Detect which cell encompasses the target text, then output its [x, y] center coordinate. 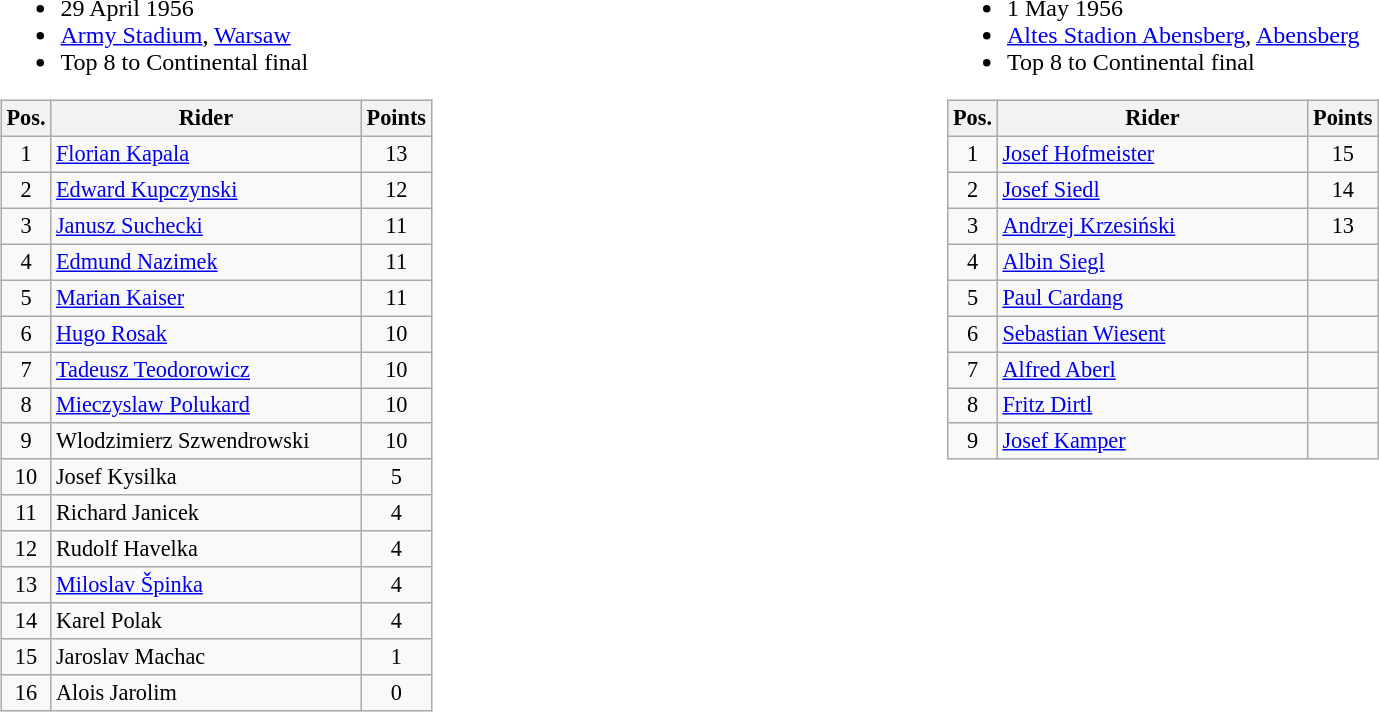
Josef Hofmeister [1152, 154]
Edward Kupczynski [206, 190]
Rudolf Havelka [206, 549]
Hugo Rosak [206, 334]
Paul Cardang [1152, 298]
Richard Janicek [206, 513]
Miloslav Špinka [206, 585]
Josef Kamper [1152, 441]
Fritz Dirtl [1152, 406]
Alfred Aberl [1152, 370]
16 [26, 693]
Sebastian Wiesent [1152, 334]
Andrzej Krzesiński [1152, 226]
Karel Polak [206, 621]
Albin Siegl [1152, 262]
Edmund Nazimek [206, 262]
Janusz Suchecki [206, 226]
Josef Siedl [1152, 190]
Alois Jarolim [206, 693]
Josef Kysilka [206, 477]
Tadeusz Teodorowicz [206, 370]
Florian Kapala [206, 154]
0 [396, 693]
Mieczyslaw Polukard [206, 406]
Jaroslav Machac [206, 657]
Marian Kaiser [206, 298]
Wlodzimierz Szwendrowski [206, 441]
